Scan for the cell matching the given text and deliver its (x, y) coordinate at center. 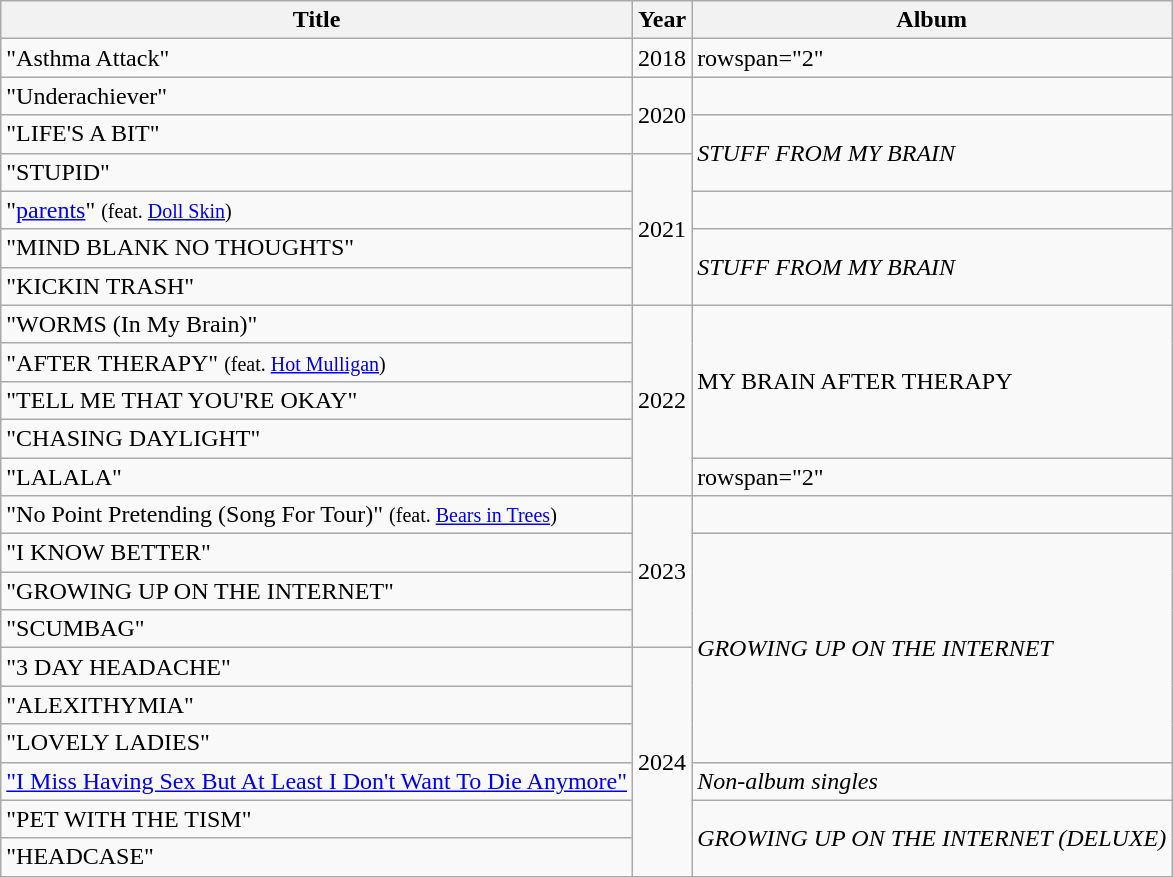
"HEADCASE" (317, 857)
"GROWING UP ON THE INTERNET" (317, 591)
Year (662, 20)
"CHASING DAYLIGHT" (317, 438)
2021 (662, 229)
2023 (662, 572)
"PET WITH THE TISM" (317, 819)
"LALALA" (317, 477)
"I KNOW BETTER" (317, 553)
2020 (662, 115)
"SCUMBAG" (317, 629)
Title (317, 20)
"No Point Pretending (Song For Tour)" (feat. Bears in Trees) (317, 515)
2022 (662, 400)
"3 DAY HEADACHE" (317, 667)
"I Miss Having Sex But At Least I Don't Want To Die Anymore" (317, 781)
"parents" (feat. Doll Skin) (317, 210)
Album (932, 20)
"ALEXITHYMIA" (317, 705)
"WORMS (In My Brain)" (317, 324)
Non-album singles (932, 781)
"LIFE'S A BIT" (317, 134)
MY BRAIN AFTER THERAPY (932, 381)
"AFTER THERAPY" (feat. Hot Mulligan) (317, 362)
"KICKIN TRASH" (317, 286)
"STUPID" (317, 172)
"Underachiever" (317, 96)
"LOVELY LADIES" (317, 743)
GROWING UP ON THE INTERNET (932, 648)
"MIND BLANK NO THOUGHTS" (317, 248)
2024 (662, 762)
"Asthma Attack" (317, 58)
GROWING UP ON THE INTERNET (DELUXE) (932, 838)
2018 (662, 58)
"TELL ME THAT YOU'RE OKAY" (317, 400)
